From the cell containing the given text, extract its center point as [x, y] coordinate. 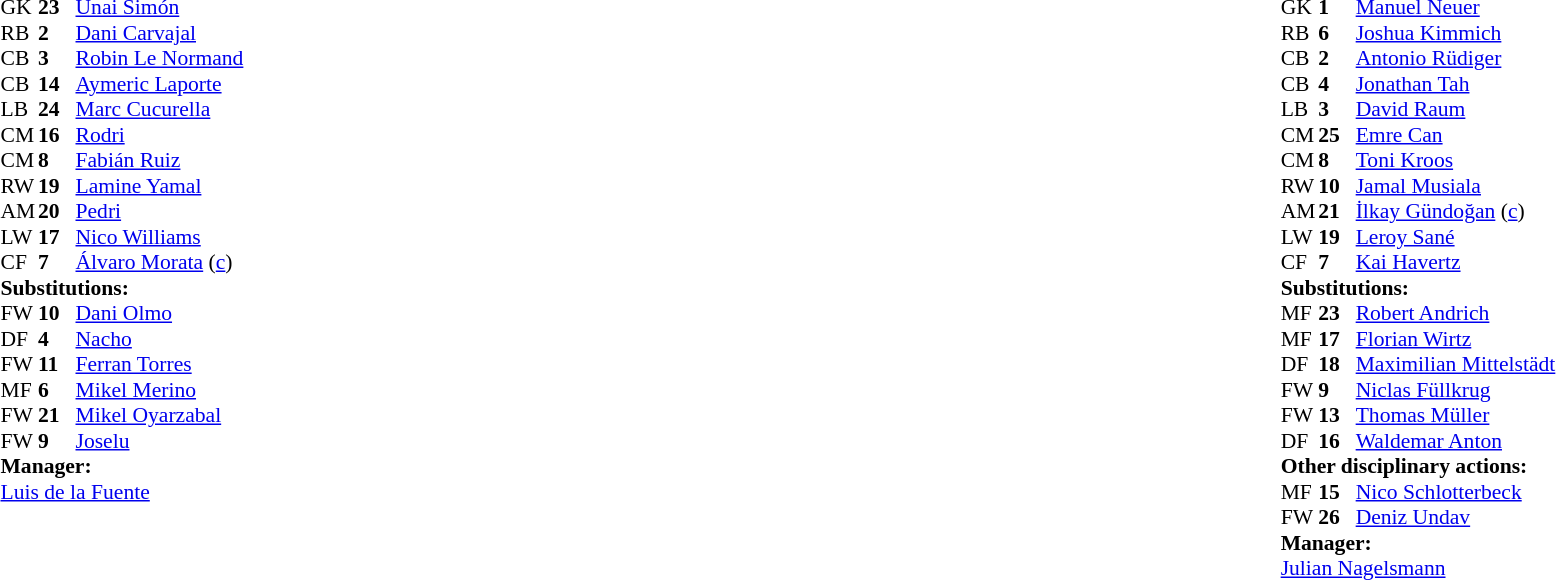
Fabián Ruiz [160, 161]
Niclas Füllkrug [1456, 390]
David Raum [1456, 109]
Jamal Musiala [1456, 186]
Robin Le Normand [160, 59]
Mikel Oyarzabal [160, 415]
Rodri [160, 135]
Nacho [160, 339]
20 [57, 211]
Pedri [160, 211]
Emre Can [1456, 135]
Lamine Yamal [160, 186]
13 [1337, 415]
İlkay Gündoğan (c) [1456, 211]
23 [1337, 313]
Florian Wirtz [1456, 339]
24 [57, 109]
14 [57, 84]
Maximilian Mittelstädt [1456, 365]
Luis de la Fuente [122, 492]
18 [1337, 365]
Nico Schlotterbeck [1456, 492]
Ferran Torres [160, 365]
11 [57, 365]
25 [1337, 135]
15 [1337, 492]
Deniz Undav [1456, 517]
Dani Carvajal [160, 33]
Robert Andrich [1456, 313]
Toni Kroos [1456, 161]
Joshua Kimmich [1456, 33]
Other disciplinary actions: [1418, 467]
26 [1337, 517]
Antonio Rüdiger [1456, 59]
Joselu [160, 441]
Waldemar Anton [1456, 441]
Jonathan Tah [1456, 84]
Thomas Müller [1456, 415]
Marc Cucurella [160, 109]
Nico Williams [160, 237]
Mikel Merino [160, 390]
Dani Olmo [160, 313]
Aymeric Laporte [160, 84]
Álvaro Morata (c) [160, 263]
Kai Havertz [1456, 263]
Leroy Sané [1456, 237]
